Determine the [X, Y] coordinate at the center of the cell enclosing the given text.  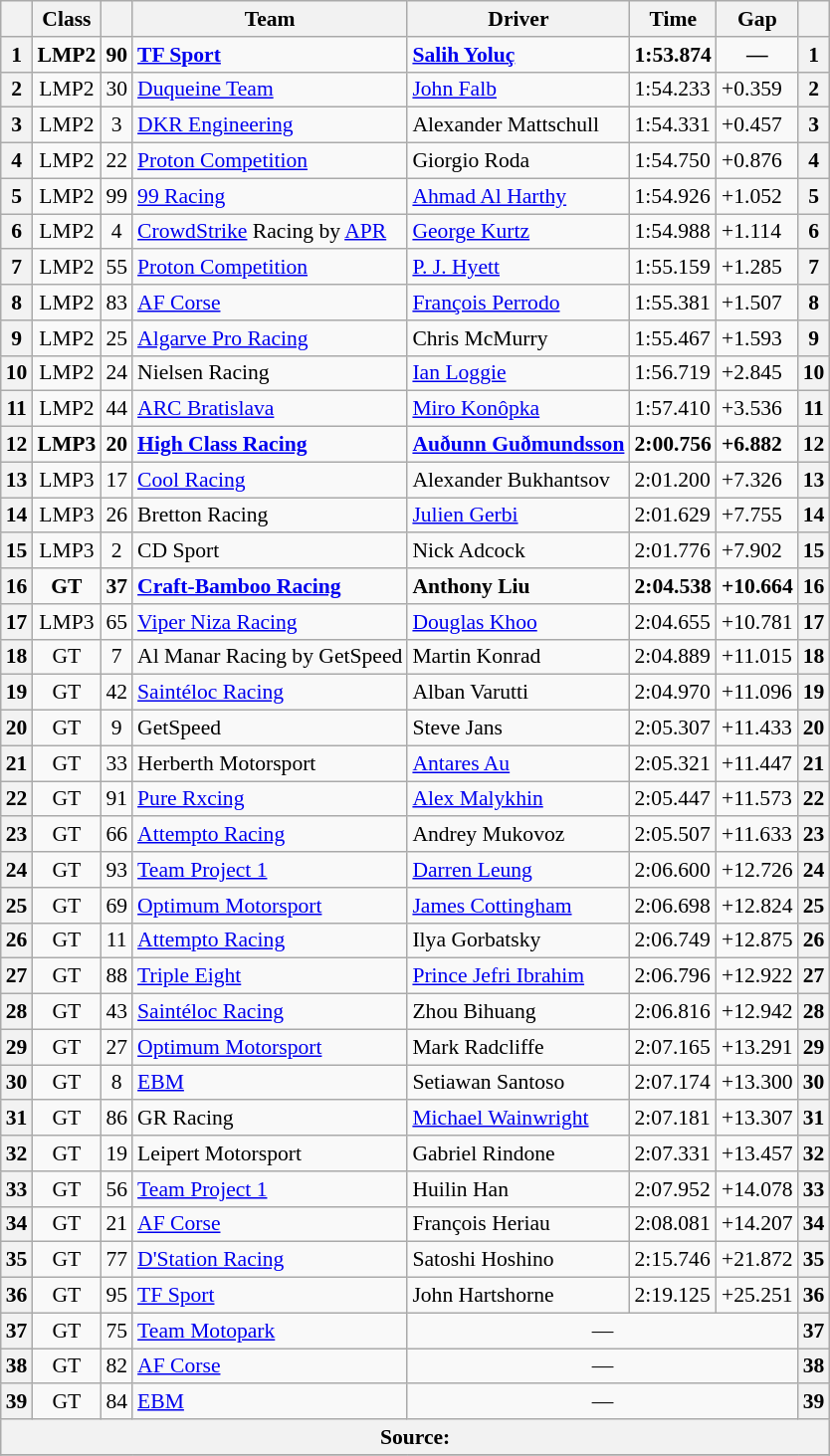
1:54.988 [673, 232]
2:15.746 [673, 1260]
Nick Adcock [518, 551]
1:54.233 [673, 90]
+1.285 [757, 268]
90 [116, 55]
1:57.410 [673, 409]
83 [116, 303]
1:56.719 [673, 373]
1:54.750 [673, 161]
+10.781 [757, 622]
55 [116, 268]
Alexander Bukhantsov [518, 480]
Prince Jefri Ibrahim [518, 976]
77 [116, 1260]
2:19.125 [673, 1296]
Source: [416, 1437]
+13.457 [757, 1153]
65 [116, 622]
GetSpeed [270, 728]
2:04.655 [673, 622]
Setiawan Santoso [518, 1083]
+1.052 [757, 196]
+1.507 [757, 303]
Ian Loggie [518, 373]
93 [116, 870]
84 [116, 1402]
Alex Malykhin [518, 799]
44 [116, 409]
2:06.796 [673, 976]
1:55.467 [673, 338]
+13.307 [757, 1119]
+0.876 [757, 161]
+14.078 [757, 1189]
Auðunn Guðmundsson [518, 445]
Gap [757, 19]
43 [116, 1012]
Triple Eight [270, 976]
+12.824 [757, 906]
Giorgio Roda [518, 161]
Time [673, 19]
2:04.889 [673, 657]
Gabriel Rindone [518, 1153]
+11.447 [757, 763]
86 [116, 1119]
Al Manar Racing by GetSpeed [270, 657]
2:06.698 [673, 906]
Chris McMurry [518, 338]
2:05.447 [673, 799]
Pure Rxcing [270, 799]
Class [66, 19]
2:06.600 [673, 870]
Driver [518, 19]
2:07.952 [673, 1189]
Viper Niza Racing [270, 622]
Alexander Mattschull [518, 125]
+3.536 [757, 409]
2:01.200 [673, 480]
2:00.756 [673, 445]
2:07.165 [673, 1047]
2:05.307 [673, 728]
+0.359 [757, 90]
2:01.776 [673, 551]
+1.593 [757, 338]
CrowdStrike Racing by APR [270, 232]
CD Sport [270, 551]
+1.114 [757, 232]
Darren Leung [518, 870]
François Heriau [518, 1224]
Cool Racing [270, 480]
Huilin Han [518, 1189]
P. J. Hyett [518, 268]
Leipert Motorsport [270, 1153]
Anthony Liu [518, 586]
Andrey Mukovoz [518, 835]
66 [116, 835]
+12.922 [757, 976]
2:08.081 [673, 1224]
Duqueine Team [270, 90]
1:55.159 [673, 268]
Team [270, 19]
+14.207 [757, 1224]
Steve Jans [518, 728]
+11.096 [757, 693]
+7.902 [757, 551]
François Perrodo [518, 303]
+0.457 [757, 125]
DKR Engineering [270, 125]
+12.875 [757, 940]
+11.433 [757, 728]
+10.664 [757, 586]
+11.573 [757, 799]
Salih Yoluç [518, 55]
+6.882 [757, 445]
Satoshi Hoshino [518, 1260]
1:53.874 [673, 55]
Michael Wainwright [518, 1119]
Algarve Pro Racing [270, 338]
1:54.926 [673, 196]
John Falb [518, 90]
Ahmad Al Harthy [518, 196]
High Class Racing [270, 445]
+2.845 [757, 373]
2:07.331 [673, 1153]
Martin Konrad [518, 657]
2:06.749 [673, 940]
+13.291 [757, 1047]
Douglas Khoo [518, 622]
+21.872 [757, 1260]
75 [116, 1331]
99 Racing [270, 196]
Ilya Gorbatsky [518, 940]
Craft-Bamboo Racing [270, 586]
91 [116, 799]
John Hartshorne [518, 1296]
+25.251 [757, 1296]
99 [116, 196]
2:04.538 [673, 586]
88 [116, 976]
Julien Gerbi [518, 516]
82 [116, 1366]
Alban Varutti [518, 693]
69 [116, 906]
+7.755 [757, 516]
George Kurtz [518, 232]
James Cottingham [518, 906]
2:07.174 [673, 1083]
+11.633 [757, 835]
2:01.629 [673, 516]
GR Racing [270, 1119]
+12.726 [757, 870]
Bretton Racing [270, 516]
+11.015 [757, 657]
D'Station Racing [270, 1260]
95 [116, 1296]
+12.942 [757, 1012]
Herberth Motorsport [270, 763]
42 [116, 693]
+13.300 [757, 1083]
Mark Radcliffe [518, 1047]
Miro Konôpka [518, 409]
Zhou Bihuang [518, 1012]
Nielsen Racing [270, 373]
+7.326 [757, 480]
ARC Bratislava [270, 409]
2:07.181 [673, 1119]
2:05.507 [673, 835]
Team Motopark [270, 1331]
Antares Au [518, 763]
2:04.970 [673, 693]
56 [116, 1189]
2:05.321 [673, 763]
1:54.331 [673, 125]
1:55.381 [673, 303]
2:06.816 [673, 1012]
